Extract the (X, Y) coordinate from the center of the cell holding the provided text.  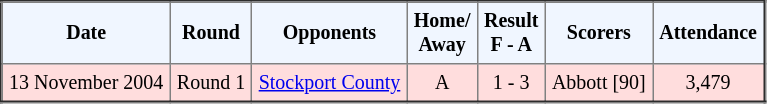
Opponents (330, 33)
3,479 (708, 83)
Round 1 (211, 83)
Round (211, 33)
Date (86, 33)
1 - 3 (511, 83)
Scorers (598, 33)
Abbott [90] (598, 83)
13 November 2004 (86, 83)
Home/Away (442, 33)
Stockport County (330, 83)
Attendance (708, 33)
A (442, 83)
ResultF - A (511, 33)
